Detect which cell encompasses the target text, then output its [X, Y] center coordinate. 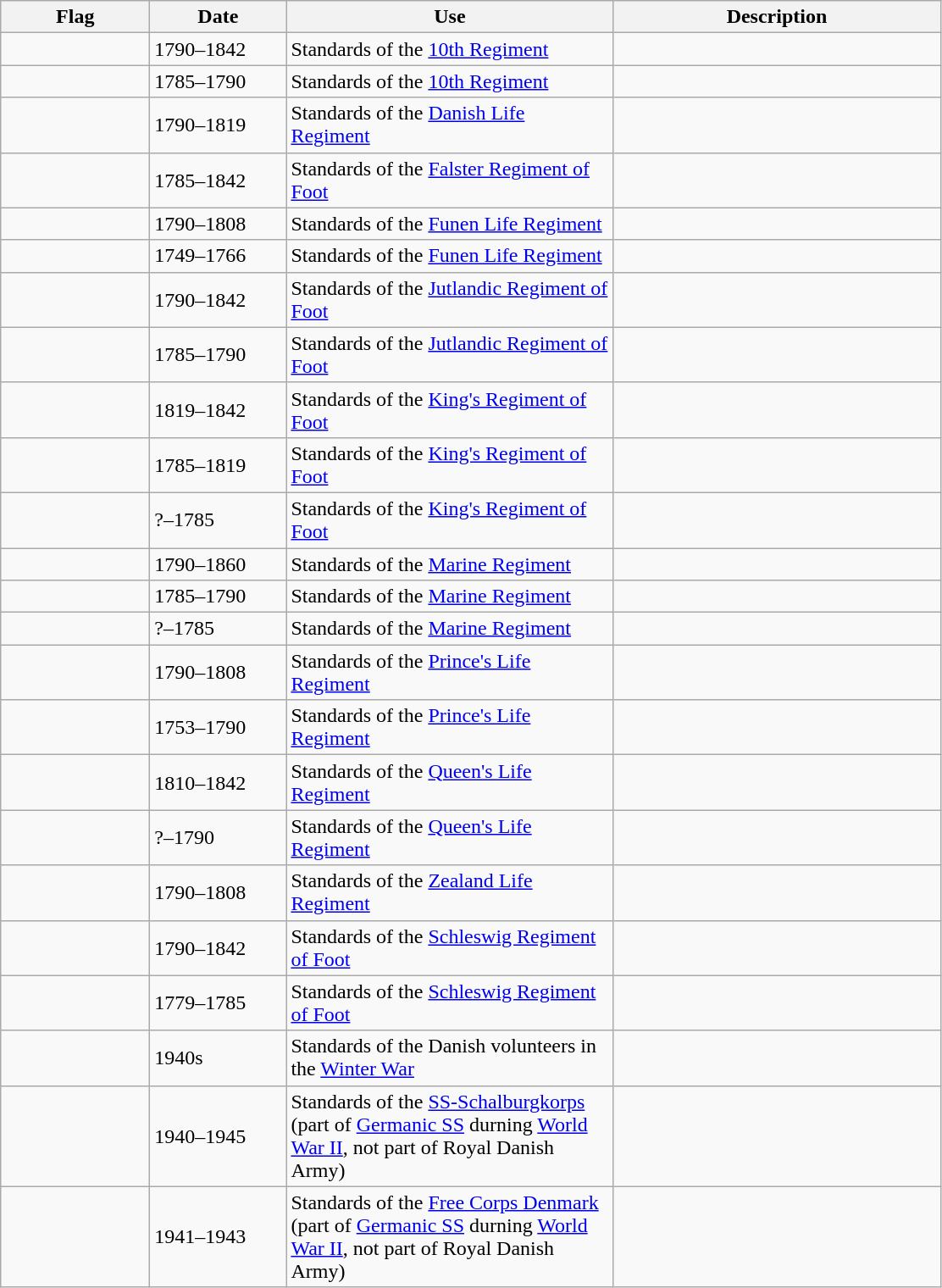
1940–1945 [219, 1135]
1790–1860 [219, 563]
1753–1790 [219, 727]
1790–1819 [219, 125]
1785–1842 [219, 180]
?–1790 [219, 837]
1749–1766 [219, 256]
Date [219, 17]
Standards of the Zealand Life Regiment [450, 893]
1810–1842 [219, 783]
1779–1785 [219, 1003]
1819–1842 [219, 410]
Flag [75, 17]
1940s [219, 1058]
1941–1943 [219, 1237]
Description [777, 17]
Standards of the Falster Regiment of Foot [450, 180]
Standards of the Free Corps Denmark (part of Germanic SS durning World War II, not part of Royal Danish Army) [450, 1237]
1785–1819 [219, 464]
Use [450, 17]
Standards of the SS-Schalburgkorps (part of Germanic SS durning World War II, not part of Royal Danish Army) [450, 1135]
Standards of the Danish volunteers in the Winter War [450, 1058]
Standards of the Danish Life Regiment [450, 125]
